Pinpoint the cell where the given text exists, returning its [x, y] midpoint coordinate. 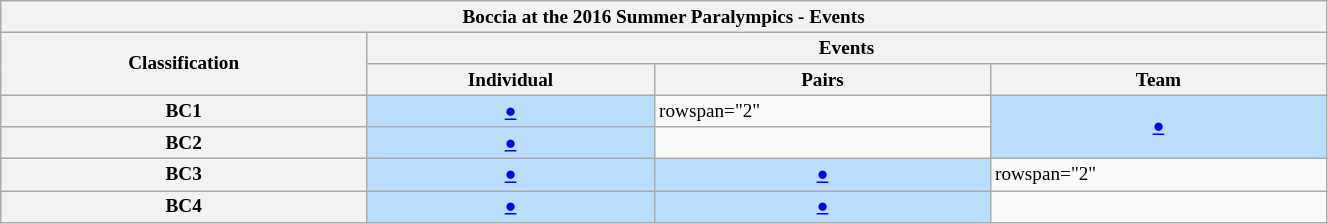
BC4 [184, 206]
Pairs [822, 80]
Individual [511, 80]
Events [847, 48]
Boccia at the 2016 Summer Paralympics - Events [664, 17]
Team [1158, 80]
BC2 [184, 143]
BC3 [184, 175]
BC1 [184, 111]
Classification [184, 64]
